Identify which cell holds the provided text, then report its [x, y] central coordinate. 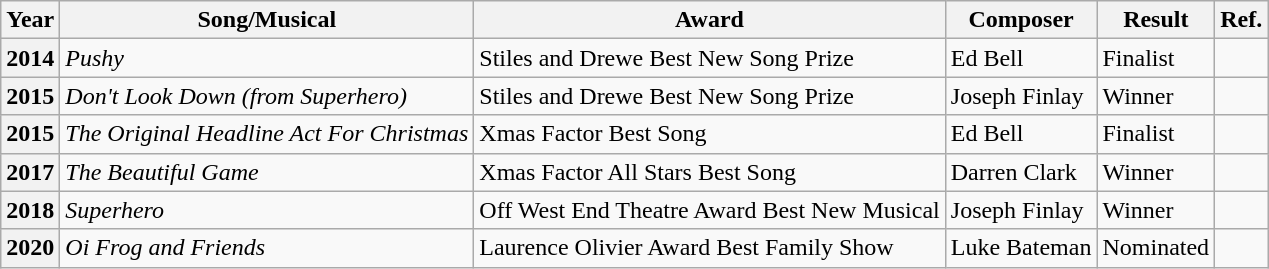
2018 [30, 210]
Ref. [1242, 20]
2017 [30, 172]
Superhero [267, 210]
Oi Frog and Friends [267, 248]
2020 [30, 248]
Nominated [1156, 248]
Don't Look Down (from Superhero) [267, 96]
Composer [1021, 20]
Luke Bateman [1021, 248]
2014 [30, 58]
Xmas Factor All Stars Best Song [710, 172]
Award [710, 20]
Year [30, 20]
Pushy [267, 58]
Laurence Olivier Award Best Family Show [710, 248]
Xmas Factor Best Song [710, 134]
The Beautiful Game [267, 172]
Off West End Theatre Award Best New Musical [710, 210]
The Original Headline Act For Christmas [267, 134]
Darren Clark [1021, 172]
Song/Musical [267, 20]
Result [1156, 20]
